For the text-containing cell, return its midpoint in (x, y) coordinate format. 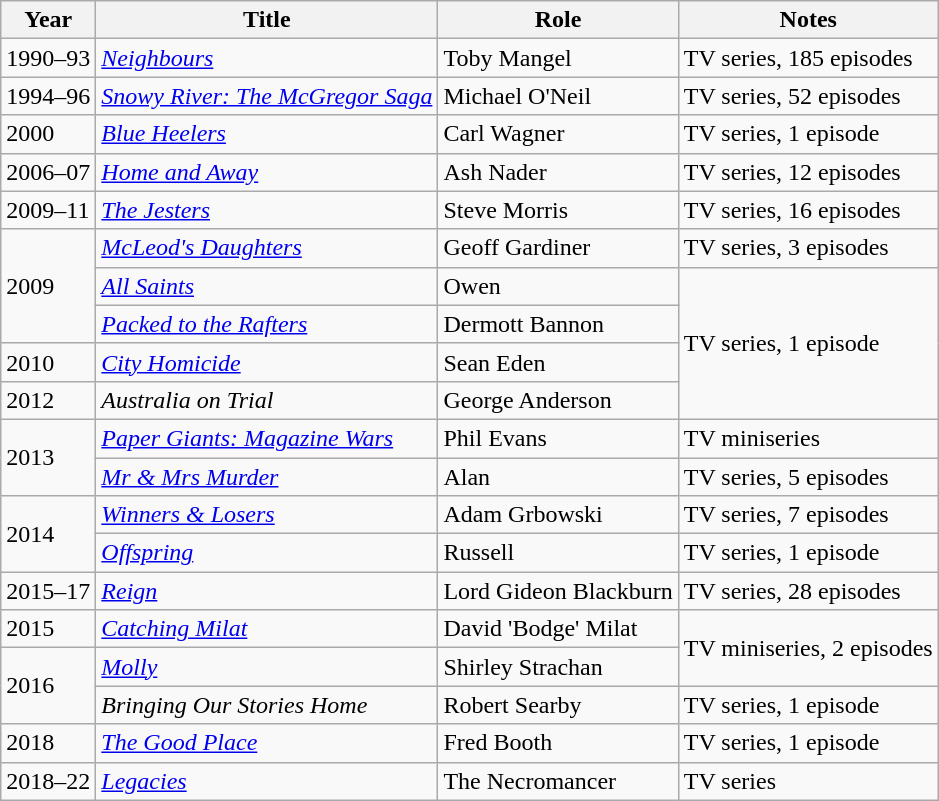
Alan (558, 477)
Owen (558, 286)
2015 (48, 629)
TV miniseries (808, 438)
2000 (48, 134)
Lord Gideon Blackburn (558, 591)
Michael O'Neil (558, 96)
Blue Heelers (267, 134)
TV series, 52 episodes (808, 96)
David 'Bodge' Milat (558, 629)
1994–96 (48, 96)
Winners & Losers (267, 515)
TV series, 3 episodes (808, 248)
City Homicide (267, 362)
2010 (48, 362)
Neighbours (267, 58)
Mr & Mrs Murder (267, 477)
TV series, 28 episodes (808, 591)
Packed to the Rafters (267, 324)
2016 (48, 686)
Shirley Strachan (558, 667)
Toby Mangel (558, 58)
McLeod's Daughters (267, 248)
George Anderson (558, 400)
The Good Place (267, 743)
Robert Searby (558, 705)
All Saints (267, 286)
The Jesters (267, 210)
TV series (808, 781)
2015–17 (48, 591)
Home and Away (267, 172)
2014 (48, 534)
Fred Booth (558, 743)
Paper Giants: Magazine Wars (267, 438)
2018–22 (48, 781)
TV series, 16 episodes (808, 210)
TV series, 185 episodes (808, 58)
Role (558, 20)
Offspring (267, 553)
2018 (48, 743)
Ash Nader (558, 172)
Russell (558, 553)
TV series, 5 episodes (808, 477)
Molly (267, 667)
Adam Grbowski (558, 515)
Dermott Bannon (558, 324)
2009–11 (48, 210)
Legacies (267, 781)
TV series, 7 episodes (808, 515)
2012 (48, 400)
Catching Milat (267, 629)
Reign (267, 591)
2009 (48, 286)
2006–07 (48, 172)
Australia on Trial (267, 400)
The Necromancer (558, 781)
Title (267, 20)
Year (48, 20)
TV miniseries, 2 episodes (808, 648)
Snowy River: The McGregor Saga (267, 96)
Bringing Our Stories Home (267, 705)
TV series, 12 episodes (808, 172)
2013 (48, 457)
Steve Morris (558, 210)
Notes (808, 20)
1990–93 (48, 58)
Carl Wagner (558, 134)
Geoff Gardiner (558, 248)
Phil Evans (558, 438)
Sean Eden (558, 362)
